Extract the (x, y) coordinate from the center of the cell holding the provided text.  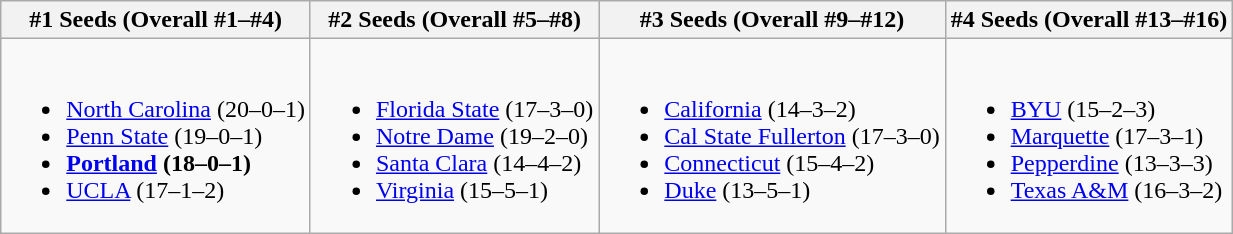
#1 Seeds (Overall #1–#4) (156, 20)
Florida State (17–3–0)Notre Dame (19–2–0)Santa Clara (14–4–2)Virginia (15–5–1) (454, 136)
North Carolina (20–0–1)Penn State (19–0–1)Portland (18–0–1)UCLA (17–1–2) (156, 136)
#3 Seeds (Overall #9–#12) (772, 20)
BYU (15–2–3)Marquette (17–3–1)Pepperdine (13–3–3)Texas A&M (16–3–2) (1089, 136)
California (14–3–2)Cal State Fullerton (17–3–0)Connecticut (15–4–2)Duke (13–5–1) (772, 136)
#4 Seeds (Overall #13–#16) (1089, 20)
#2 Seeds (Overall #5–#8) (454, 20)
